Determine the [x, y] coordinate at the center of the cell enclosing the given text.  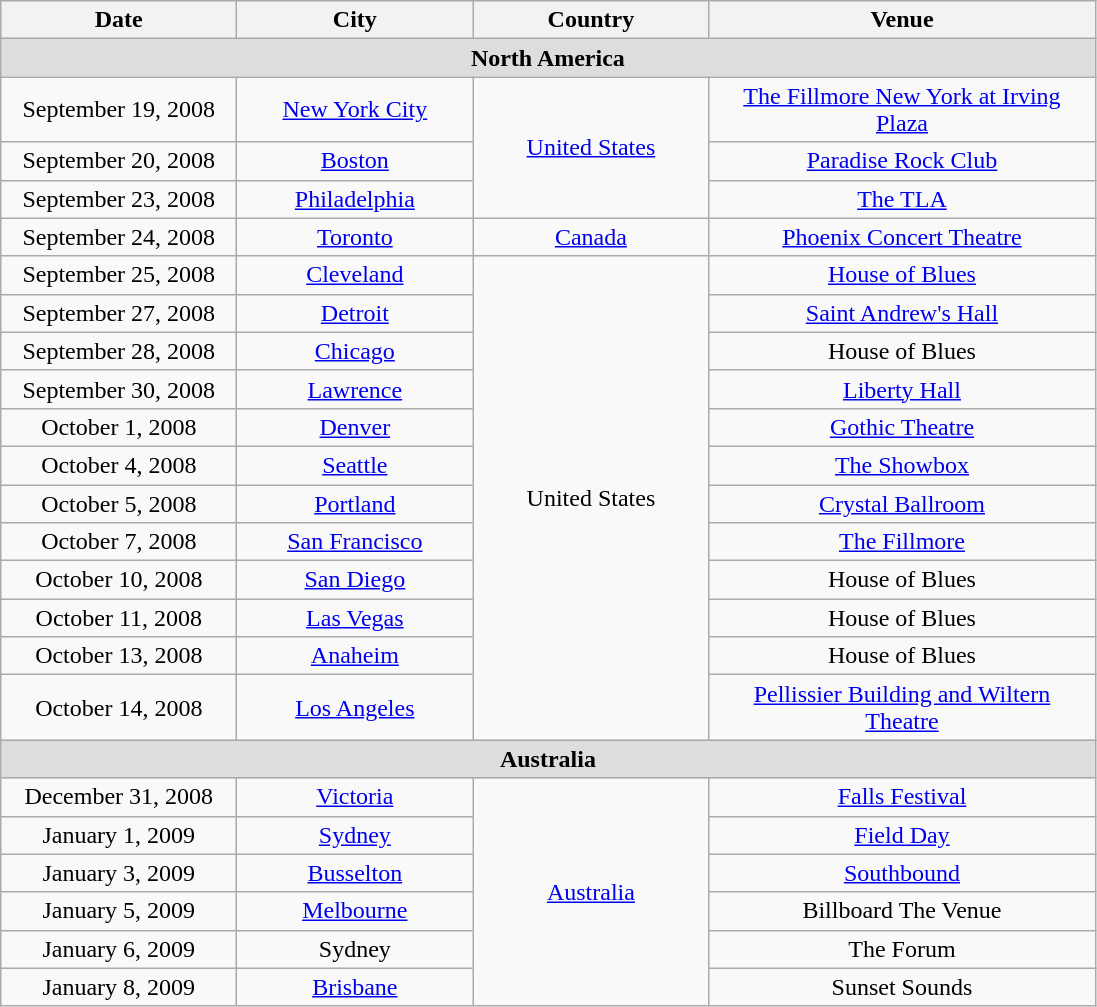
Philadelphia [355, 199]
Seattle [355, 465]
Crystal Ballroom [902, 503]
The Fillmore New York at Irving Plaza [902, 110]
Detroit [355, 313]
Southbound [902, 873]
January 3, 2009 [119, 873]
Brisbane [355, 987]
North America [548, 58]
Canada [591, 237]
The Forum [902, 949]
Field Day [902, 835]
September 19, 2008 [119, 110]
September 27, 2008 [119, 313]
The Showbox [902, 465]
Date [119, 20]
Venue [902, 20]
Saint Andrew's Hall [902, 313]
Portland [355, 503]
Phoenix Concert Theatre [902, 237]
Gothic Theatre [902, 427]
Los Angeles [355, 708]
Pellissier Building and Wiltern Theatre [902, 708]
Liberty Hall [902, 389]
September 30, 2008 [119, 389]
Chicago [355, 351]
January 8, 2009 [119, 987]
City [355, 20]
September 24, 2008 [119, 237]
Denver [355, 427]
Melbourne [355, 911]
Falls Festival [902, 797]
Billboard The Venue [902, 911]
January 1, 2009 [119, 835]
September 28, 2008 [119, 351]
October 7, 2008 [119, 542]
Busselton [355, 873]
Victoria [355, 797]
Cleveland [355, 275]
October 14, 2008 [119, 708]
October 13, 2008 [119, 656]
Lawrence [355, 389]
Paradise Rock Club [902, 161]
October 1, 2008 [119, 427]
October 10, 2008 [119, 580]
September 20, 2008 [119, 161]
Sunset Sounds [902, 987]
San Francisco [355, 542]
New York City [355, 110]
The TLA [902, 199]
December 31, 2008 [119, 797]
The Fillmore [902, 542]
Las Vegas [355, 618]
Country [591, 20]
January 5, 2009 [119, 911]
Toronto [355, 237]
Anaheim [355, 656]
January 6, 2009 [119, 949]
September 25, 2008 [119, 275]
San Diego [355, 580]
October 11, 2008 [119, 618]
Boston [355, 161]
October 4, 2008 [119, 465]
September 23, 2008 [119, 199]
October 5, 2008 [119, 503]
